Find where the given text appears and provide that cell's center as (X, Y) coordinate. 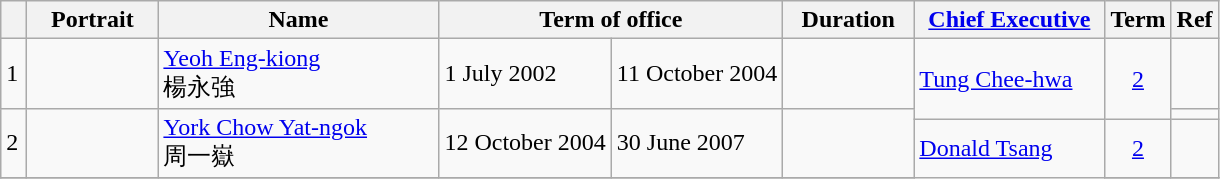
30 June 2007 (696, 143)
York Chow Yat-ngok周一嶽 (298, 143)
Portrait (92, 20)
Yeoh Eng-kiong楊永強 (298, 74)
1 (14, 74)
1 July 2002 (525, 74)
Donald Tsang (1010, 148)
Ref (1194, 20)
Term (1138, 20)
Chief Executive (1010, 20)
11 October 2004 (696, 74)
Term of office (611, 20)
Name (298, 20)
12 October 2004 (525, 143)
Duration (848, 20)
Tung Chee-hwa (1010, 80)
